Output the (x, y) coordinate of the center of the cell containing the given text.  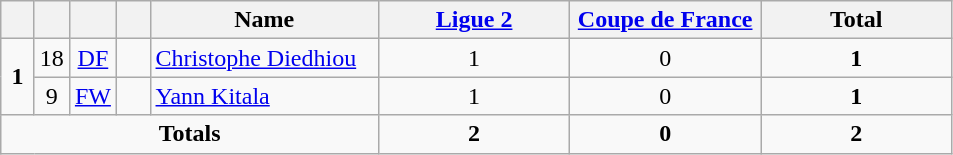
18 (52, 58)
Coupe de France (666, 20)
Christophe Diedhiou (264, 58)
Total (856, 20)
Yann Kitala (264, 96)
Ligue 2 (474, 20)
DF (92, 58)
Totals (190, 134)
FW (92, 96)
9 (52, 96)
Name (264, 20)
